Extract the [X, Y] coordinate from the center of the cell holding the provided text.  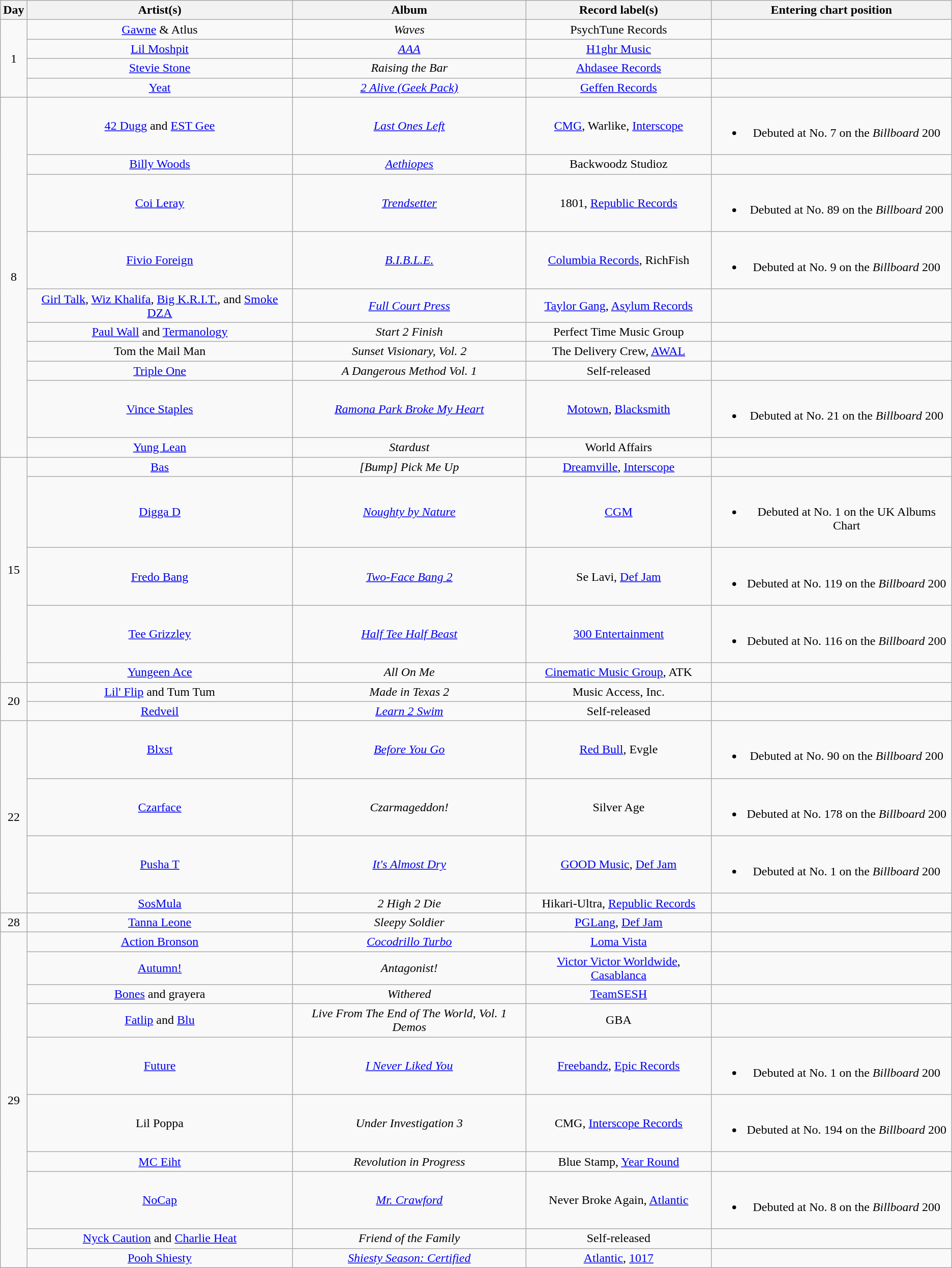
Action Bronson [160, 941]
[Bump] Pick Me Up [409, 467]
Debuted at No. 7 on the Billboard 200 [831, 126]
All On Me [409, 672]
A Dangerous Method Vol. 1 [409, 371]
Waves [409, 30]
42 Dugg and EST Gee [160, 126]
Stevie Stone [160, 68]
Columbia Records, RichFish [619, 260]
Start 2 Finish [409, 332]
Raising the Bar [409, 68]
2 High 2 Die [409, 903]
Learn 2 Swim [409, 711]
Shiesty Season: Certified [409, 1258]
Noughty by Nature [409, 512]
Lil Moshpit [160, 49]
Live From The End of The World, Vol. 1 Demos [409, 1020]
The Delivery Crew, AWAL [619, 351]
Blxst [160, 750]
Debuted at No. 178 on the Billboard 200 [831, 807]
Tee Grizzley [160, 634]
Future [160, 1066]
Debuted at No. 1 on the UK Albums Chart [831, 512]
Sleepy Soldier [409, 922]
Friend of the Family [409, 1238]
Cinematic Music Group, ATK [619, 672]
Aethiopes [409, 164]
Yeat [160, 87]
Music Access, Inc. [619, 692]
Trendsetter [409, 202]
Dreamville, Interscope [619, 467]
Bones and grayera [160, 994]
Sunset Visionary, Vol. 2 [409, 351]
Girl Talk, Wiz Khalifa, Big K.R.I.T., and Smoke DZA [160, 305]
Loma Vista [619, 941]
CGM [619, 512]
B.I.B.L.E. [409, 260]
Debuted at No. 90 on the Billboard 200 [831, 750]
Never Broke Again, Atlantic [619, 1200]
300 Entertainment [619, 634]
Hikari-Ultra, Republic Records [619, 903]
2 Alive (Geek Pack) [409, 87]
Debuted at No. 89 on the Billboard 200 [831, 202]
8 [14, 277]
MC Eiht [160, 1162]
Artist(s) [160, 10]
Yungeen Ace [160, 672]
Debuted at No. 21 on the Billboard 200 [831, 409]
GOOD Music, Def Jam [619, 865]
Gawne & Atlus [160, 30]
Debuted at No. 116 on the Billboard 200 [831, 634]
Tanna Leone [160, 922]
Made in Texas 2 [409, 692]
Last Ones Left [409, 126]
Cocodrillo Turbo [409, 941]
Taylor Gang, Asylum Records [619, 305]
1 [14, 58]
I Never Liked You [409, 1066]
Perfect Time Music Group [619, 332]
Record label(s) [619, 10]
H1ghr Music [619, 49]
PsychTune Records [619, 30]
Stardust [409, 448]
Mr. Crawford [409, 1200]
Tom the Mail Man [160, 351]
Pooh Shiesty [160, 1258]
1801, Republic Records [619, 202]
Yung Lean [160, 448]
22 [14, 817]
Geffen Records [619, 87]
Vince Staples [160, 409]
Fredo Bang [160, 577]
Redveil [160, 711]
Album [409, 10]
SosMula [160, 903]
20 [14, 701]
NoCap [160, 1200]
28 [14, 922]
Withered [409, 994]
Motown, Blacksmith [619, 409]
Nyck Caution and Charlie Heat [160, 1238]
Pusha T [160, 865]
Victor Victor Worldwide, Casablanca [619, 967]
Autumn! [160, 967]
TeamSESH [619, 994]
Red Bull, Evgle [619, 750]
29 [14, 1100]
Billy Woods [160, 164]
Debuted at No. 194 on the Billboard 200 [831, 1123]
PGLang, Def Jam [619, 922]
Revolution in Progress [409, 1162]
Triple One [160, 371]
Entering chart position [831, 10]
It's Almost Dry [409, 865]
Fivio Foreign [160, 260]
Lil' Flip and Tum Tum [160, 692]
Bas [160, 467]
Czarmageddon! [409, 807]
Two-Face Bang 2 [409, 577]
Backwoodz Studioz [619, 164]
GBA [619, 1020]
Coi Leray [160, 202]
Freebandz, Epic Records [619, 1066]
CMG, Warlike, Interscope [619, 126]
Czarface [160, 807]
Digga D [160, 512]
AAA [409, 49]
Debuted at No. 9 on the Billboard 200 [831, 260]
Antagonist! [409, 967]
15 [14, 570]
Half Tee Half Beast [409, 634]
Ahdasee Records [619, 68]
Day [14, 10]
World Affairs [619, 448]
Blue Stamp, Year Round [619, 1162]
Debuted at No. 119 on the Billboard 200 [831, 577]
Atlantic, 1017 [619, 1258]
Se Lavi, Def Jam [619, 577]
Ramona Park Broke My Heart [409, 409]
Debuted at No. 8 on the Billboard 200 [831, 1200]
Lil Poppa [160, 1123]
CMG, Interscope Records [619, 1123]
Full Court Press [409, 305]
Under Investigation 3 [409, 1123]
Before You Go [409, 750]
Paul Wall and Termanology [160, 332]
Fatlip and Blu [160, 1020]
Silver Age [619, 807]
